Provide the (x, y) coordinate of the cell's center where the given text is located.  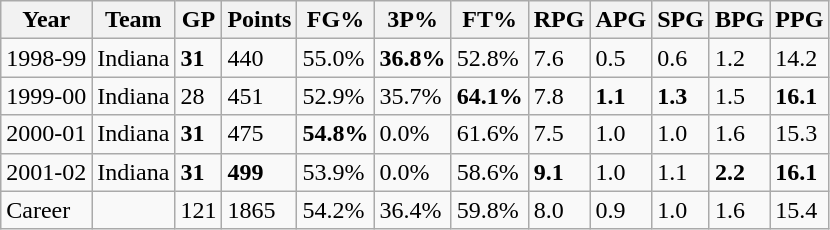
SPG (681, 20)
35.7% (412, 96)
1998-99 (46, 58)
15.3 (800, 134)
28 (198, 96)
Year (46, 20)
55.0% (336, 58)
7.8 (559, 96)
0.5 (621, 58)
54.8% (336, 134)
440 (260, 58)
FG% (336, 20)
APG (621, 20)
451 (260, 96)
2.2 (739, 172)
61.6% (490, 134)
15.4 (800, 210)
Team (134, 20)
Career (46, 210)
1865 (260, 210)
2000-01 (46, 134)
8.0 (559, 210)
1999-00 (46, 96)
7.6 (559, 58)
499 (260, 172)
36.8% (412, 58)
53.9% (336, 172)
64.1% (490, 96)
0.9 (621, 210)
54.2% (336, 210)
58.6% (490, 172)
RPG (559, 20)
3P% (412, 20)
121 (198, 210)
FT% (490, 20)
0.6 (681, 58)
GP (198, 20)
52.9% (336, 96)
7.5 (559, 134)
9.1 (559, 172)
BPG (739, 20)
52.8% (490, 58)
1.5 (739, 96)
Points (260, 20)
2001-02 (46, 172)
14.2 (800, 58)
59.8% (490, 210)
1.2 (739, 58)
475 (260, 134)
1.3 (681, 96)
PPG (800, 20)
36.4% (412, 210)
